Determine the [x, y] coordinate at the center of the cell enclosing the given text.  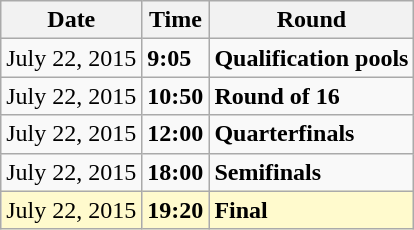
Round [312, 20]
12:00 [176, 134]
Final [312, 210]
Qualification pools [312, 58]
10:50 [176, 96]
19:20 [176, 210]
Semifinals [312, 172]
Time [176, 20]
18:00 [176, 172]
Round of 16 [312, 96]
Quarterfinals [312, 134]
Date [72, 20]
9:05 [176, 58]
